Detect which cell encompasses the target text, then output its [x, y] center coordinate. 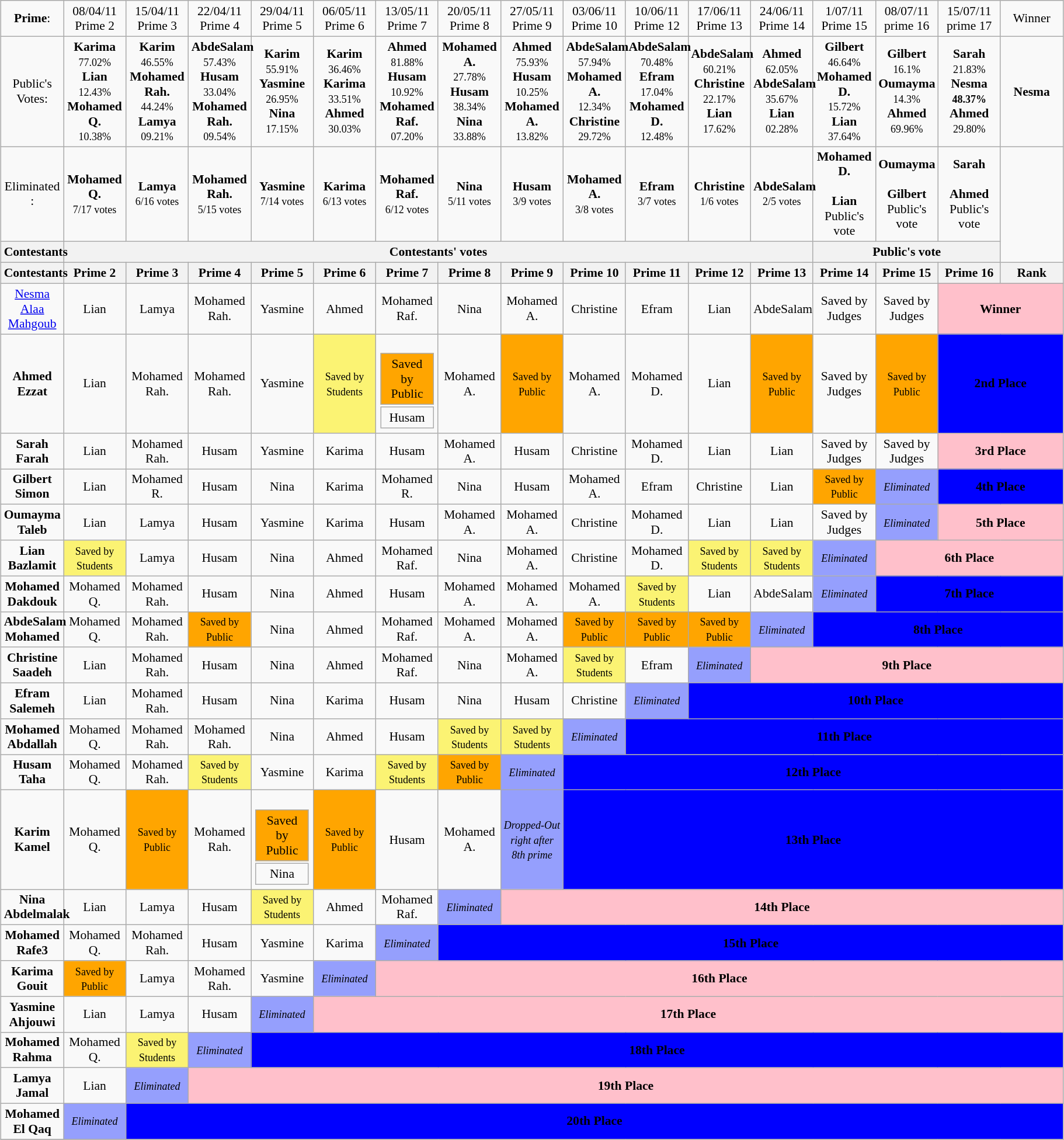
Dropped-Out right after 8th prime [531, 840]
17/06/11 Prime 13 [719, 19]
Karima Gouit [33, 979]
Gilbert 46.64% Mohamed D. 15.72% Lian 37.64% [844, 91]
Ahmed 75.93% Husam 10.25% Mohamed A. 13.82% [531, 91]
Nesma Alaa Mahgoub [33, 308]
Karim Kamel [33, 840]
Prime 2 [95, 273]
Mohamed A. 27.78% Husam 38.34% Nina 33.88% [470, 91]
Prime 14 [844, 273]
Lamya Jamal [33, 1086]
08/07/11 prime 16 [906, 19]
Oumayma Taleb [33, 522]
Yasmine Ahjouwi [33, 1014]
Gilbert 16.1% Oumayma 14.3% Ahmed 69.96% [906, 91]
Prime 3 [158, 273]
15th Place [750, 943]
SarahAhmedPublic's vote [969, 194]
17th Place [689, 1014]
Mohamed El Qaq [33, 1121]
Gilbert Simon [33, 487]
03/06/11 Prime 10 [594, 19]
Mohamed A. 3/8 votes [594, 194]
AbdeSalam Mohamed [33, 630]
20th Place [594, 1121]
Lamya 6/16 votes [158, 194]
Christine 1/6 votes [719, 194]
12th Place [813, 772]
Sarah Farah [33, 451]
Yasmine 7/14 votes [283, 194]
Prime 11 [656, 273]
Mohamed D.LianPublic's vote [844, 194]
22/04/11 Prime 4 [220, 19]
Public's vote [906, 252]
16th Place [719, 979]
Mohamed Abdallah [33, 737]
20/05/11 Prime 8 [470, 19]
Husam Taha [33, 772]
5th Place [1000, 522]
OumaymaGilbertPublic's vote [906, 194]
7th Place [969, 593]
Christine Saadeh [33, 666]
Saved by Public Husam [406, 384]
Eliminated : [33, 194]
29/04/11 Prime 5 [283, 19]
AbdeSalam 70.48% Efram 17.04% Mohamed D. 12.48% [656, 91]
Nina 5/11 votes [470, 194]
2nd Place [1000, 384]
Prime 13 [781, 273]
Prime: [33, 19]
Husam 3/9 votes [531, 194]
Lian Bazlamit [33, 558]
8th Place [938, 630]
11th Place [844, 737]
3rd Place [1000, 451]
Prime 6 [345, 273]
Karima 77.02% Lian 12.43% Mohamed Q. 10.38% [95, 91]
Efram Salemeh [33, 701]
AbdeSalam 57.43% Husam 33.04% Mohamed Rah. 09.54% [220, 91]
Saved by Public Nina [283, 840]
Mohamed Rahma [33, 1050]
24/06/11 Prime 14 [781, 19]
08/04/11 Prime 2 [95, 19]
Prime 9 [531, 273]
Mohamed Q.7/17 votes [95, 194]
15/07/11 prime 17 [969, 19]
AbdeSalam 57.94% Mohamed A. 12.34% Christine 29.72% [594, 91]
10th Place [875, 701]
Nesma [1031, 91]
4th Place [1000, 487]
6th Place [969, 558]
06/05/11 Prime 6 [345, 19]
Prime 4 [220, 273]
Efram 3/7 votes [656, 194]
Karim 46.55% Mohamed Rah. 44.24% Lamya 09.21% [158, 91]
Ahmed Ezzat [33, 384]
Prime 5 [283, 273]
Prime 12 [719, 273]
AbdeSalam 60.21% Christine 22.17% Lian 17.62% [719, 91]
Contestants' votes [439, 252]
Prime 7 [406, 273]
Mohamed Raf. 6/12 votes [406, 194]
Mohamed Rafe3 [33, 943]
Rank [1031, 273]
Public's Votes: [33, 91]
Nina Abdelmalak [33, 908]
Karim 55.91% Yasmine 26.95% Nina 17.15% [283, 91]
18th Place [658, 1050]
27/05/11 Prime 9 [531, 19]
19th Place [626, 1086]
Ahmed 62.05% AbdeSalam 35.67% Lian 02.28% [781, 91]
Prime 15 [906, 273]
13/05/11 Prime 7 [406, 19]
Mohamed Rah. 5/15 votes [220, 194]
10/06/11 Prime 12 [656, 19]
Karim 36.46% Karima 33.51% Ahmed 30.03% [345, 91]
Prime 8 [470, 273]
Karima 6/13 votes [345, 194]
Prime 10 [594, 273]
9th Place [906, 666]
14th Place [781, 908]
1/07/11 Prime 15 [844, 19]
Ahmed 81.88% Husam 10.92% Mohamed Raf. 07.20% [406, 91]
15/04/11 Prime 3 [158, 19]
Prime 16 [969, 273]
Mohamed Dakdouk [33, 593]
Sarah 21.83% Nesma 48.37% Ahmed 29.80% [969, 91]
13th Place [813, 840]
AbdeSalam 2/5 votes [781, 194]
